Find where the given text appears and provide that cell's center as (X, Y) coordinate. 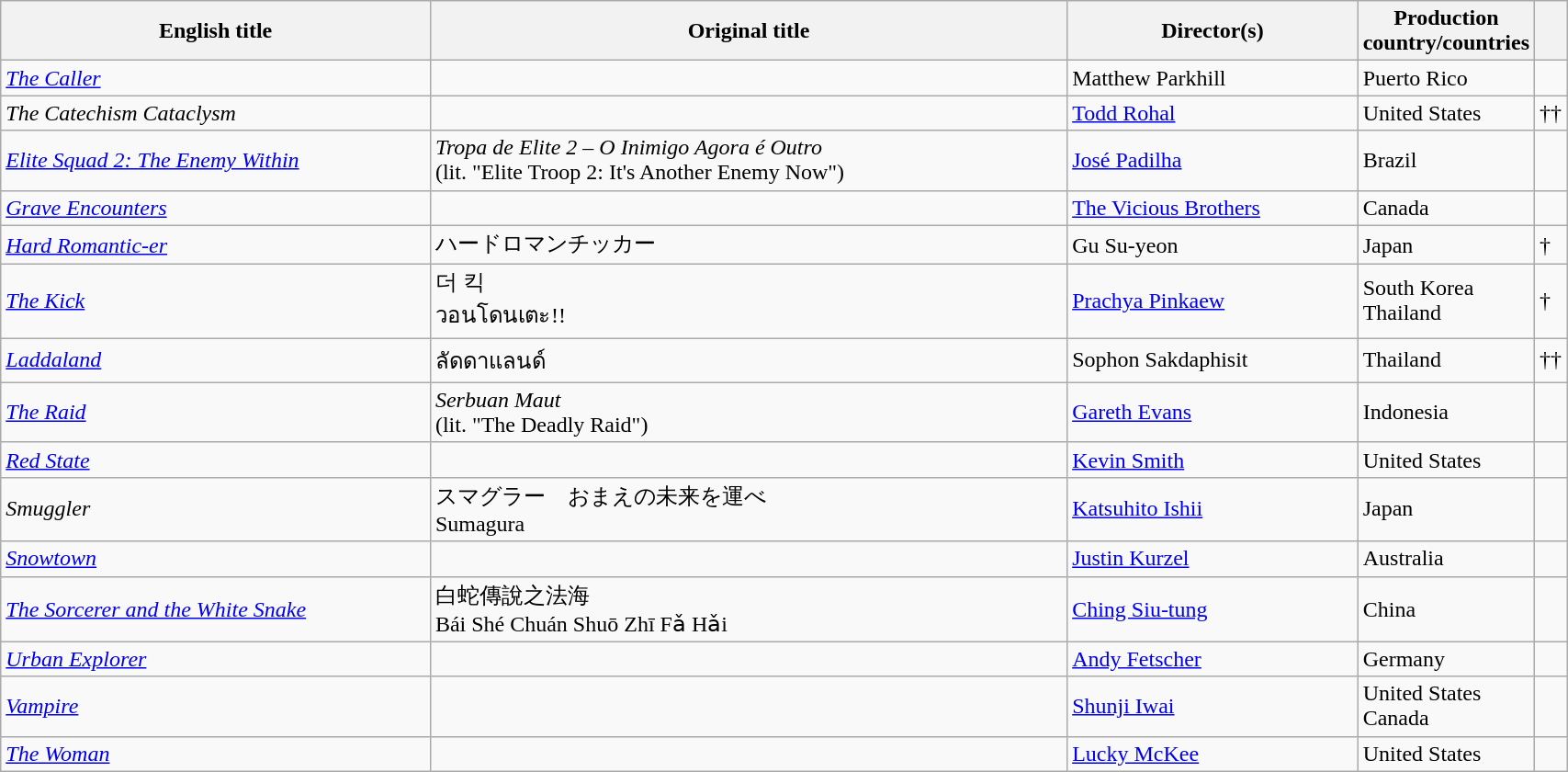
Ching Siu-tung (1213, 608)
Production country/countries (1446, 31)
Canada (1446, 208)
ลัดดาแลนด์ (748, 360)
Andy Fetscher (1213, 659)
Serbuan Maut(lit. "The Deadly Raid") (748, 412)
Gu Su-yeon (1213, 244)
Australia (1446, 559)
Justin Kurzel (1213, 559)
Smuggler (216, 509)
ハードロマンチッカー (748, 244)
Kevin Smith (1213, 460)
Hard Romantic-er (216, 244)
Indonesia (1446, 412)
Red State (216, 460)
Urban Explorer (216, 659)
Shunji Iwai (1213, 706)
English title (216, 31)
Tropa de Elite 2 – O Inimigo Agora é Outro(lit. "Elite Troop 2: It's Another Enemy Now") (748, 160)
Thailand (1446, 360)
Original title (748, 31)
더 킥วอนโดนเตะ!! (748, 301)
スマグラー おまえの未来を運べSumagura (748, 509)
Katsuhito Ishii (1213, 509)
Todd Rohal (1213, 113)
The Vicious Brothers (1213, 208)
The Caller (216, 78)
United StatesCanada (1446, 706)
Brazil (1446, 160)
Prachya Pinkaew (1213, 301)
Sophon Sakdaphisit (1213, 360)
South KoreaThailand (1446, 301)
The Raid (216, 412)
Grave Encounters (216, 208)
白蛇傳說之法海Bái Shé Chuán Shuō Zhī Fǎ Hǎi (748, 608)
José Padilha (1213, 160)
Laddaland (216, 360)
The Sorcerer and the White Snake (216, 608)
Lucky McKee (1213, 754)
Matthew Parkhill (1213, 78)
China (1446, 608)
Director(s) (1213, 31)
The Catechism Cataclysm (216, 113)
Germany (1446, 659)
Elite Squad 2: The Enemy Within (216, 160)
Vampire (216, 706)
Puerto Rico (1446, 78)
Snowtown (216, 559)
Gareth Evans (1213, 412)
The Woman (216, 754)
The Kick (216, 301)
